Detect which cell encompasses the target text, then output its [x, y] center coordinate. 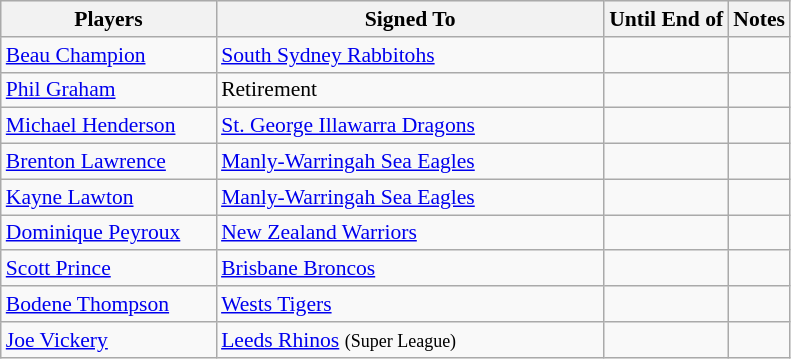
Dominique Peyroux [108, 233]
Wests Tigers [410, 304]
South Sydney Rabbitohs [410, 55]
Players [108, 19]
Kayne Lawton [108, 197]
Scott Prince [108, 269]
St. George Illawarra Dragons [410, 126]
Until End of [666, 19]
Signed To [410, 19]
Beau Champion [108, 55]
Michael Henderson [108, 126]
Leeds Rhinos (Super League) [410, 340]
Bodene Thompson [108, 304]
Phil Graham [108, 90]
Joe Vickery [108, 340]
Notes [759, 19]
Retirement [410, 90]
New Zealand Warriors [410, 233]
Brenton Lawrence [108, 162]
Brisbane Broncos [410, 269]
